Locate the cell with the specified text and output its (x, y) center coordinate. 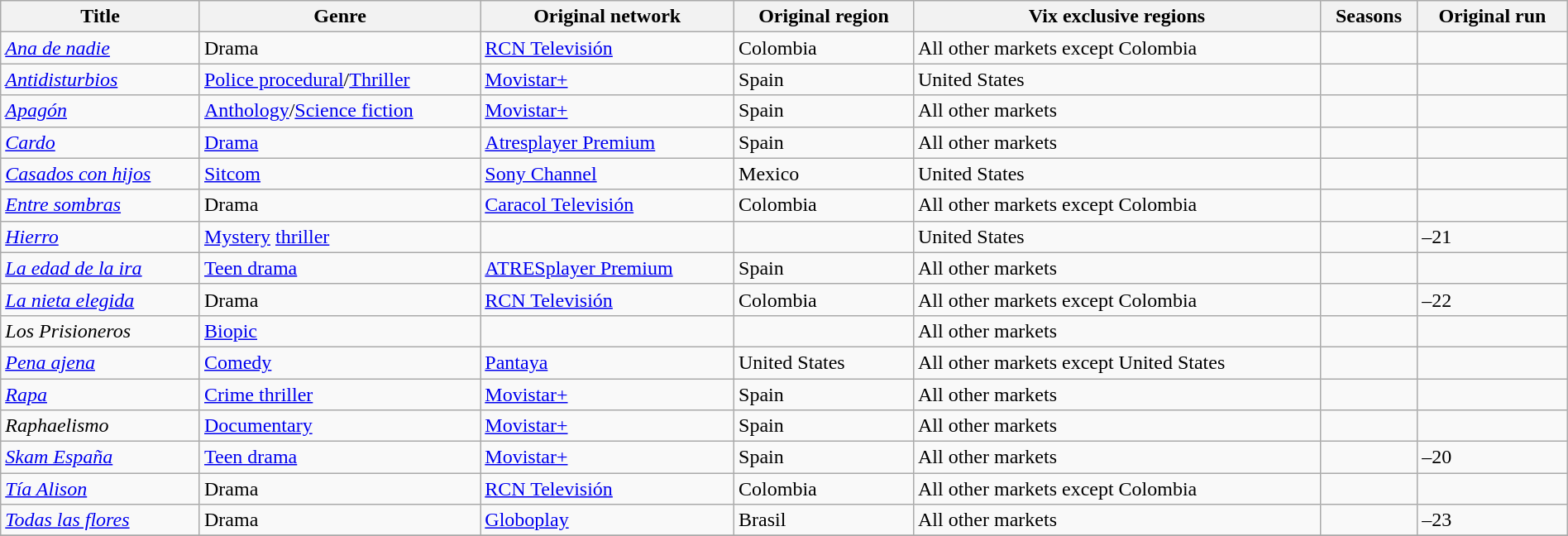
–21 (1493, 237)
Cardo (101, 142)
Globoplay (607, 520)
–22 (1493, 299)
Raphaelismo (101, 426)
Brasil (824, 520)
Apagón (101, 111)
Title (101, 17)
La edad de la ira (101, 268)
Mystery thriller (339, 237)
–23 (1493, 520)
Todas las flores (101, 520)
La nieta elegida (101, 299)
All other markets except United States (1116, 362)
Vix exclusive regions (1116, 17)
Genre (339, 17)
Rapa (101, 395)
Comedy (339, 362)
Police procedural/Thriller (339, 79)
Casados con hijos (101, 174)
Tía Alison (101, 489)
Original region (824, 17)
Caracol Televisión (607, 205)
Seasons (1368, 17)
ATRESplayer Premium (607, 268)
Antidisturbios (101, 79)
Biopic (339, 331)
Mexico (824, 174)
Sitcom (339, 174)
Documentary (339, 426)
Skam España (101, 457)
Pantaya (607, 362)
Original network (607, 17)
Atresplayer Premium (607, 142)
Entre sombras (101, 205)
Sony Channel (607, 174)
Original run (1493, 17)
Anthology/Science fiction (339, 111)
Los Prisioneros (101, 331)
Ana de nadie (101, 48)
Hierro (101, 237)
–20 (1493, 457)
Pena ajena (101, 362)
Crime thriller (339, 395)
